Output the [X, Y] coordinate of the center of the cell containing the given text.  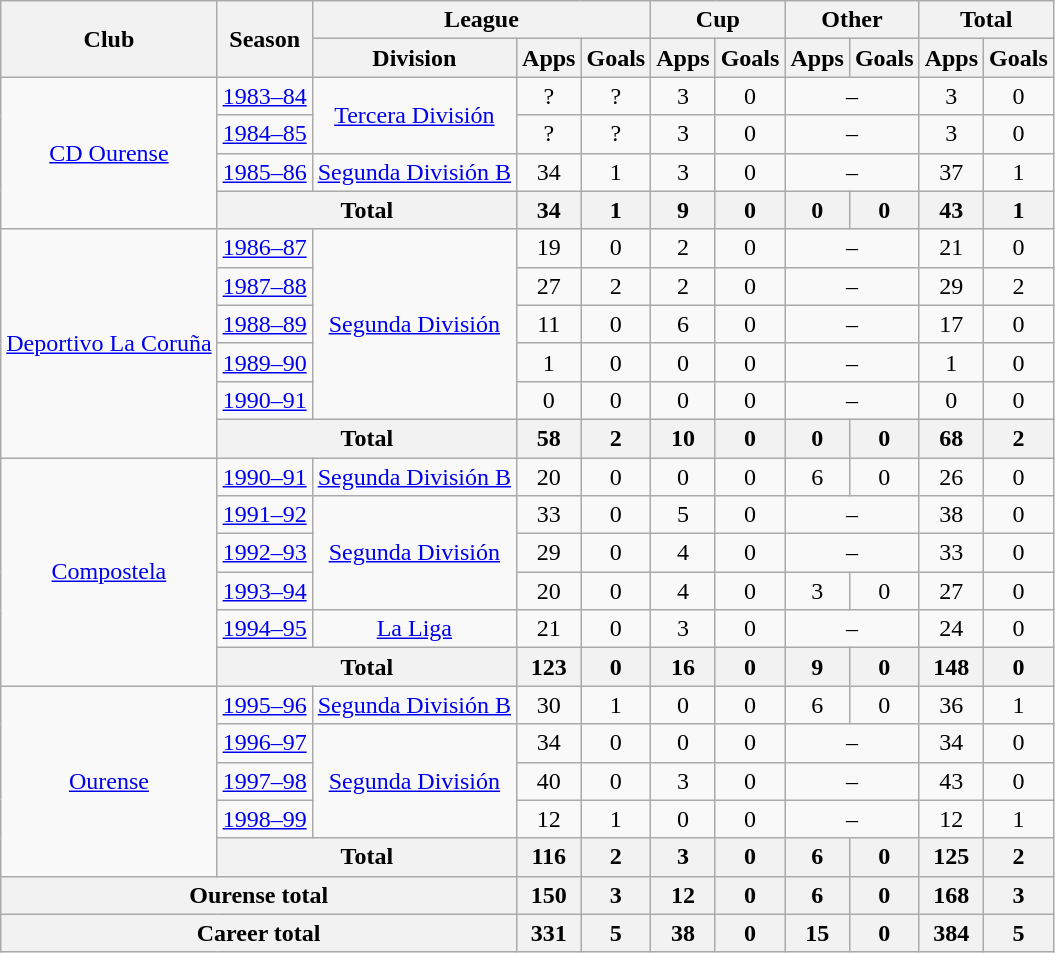
11 [549, 324]
1991–92 [264, 515]
16 [683, 667]
Deportivo La Coruña [109, 343]
1996–97 [264, 743]
1989–90 [264, 362]
15 [817, 933]
1993–94 [264, 591]
26 [951, 477]
1986–87 [264, 248]
1994–95 [264, 629]
116 [549, 857]
24 [951, 629]
40 [549, 781]
150 [549, 895]
19 [549, 248]
1997–98 [264, 781]
1985–86 [264, 172]
Career total [259, 933]
10 [683, 438]
168 [951, 895]
Other [852, 20]
331 [549, 933]
1983–84 [264, 96]
1984–85 [264, 134]
Division [414, 58]
Compostela [109, 572]
CD Ourense [109, 153]
30 [549, 705]
68 [951, 438]
123 [549, 667]
384 [951, 933]
1988–89 [264, 324]
1995–96 [264, 705]
Club [109, 39]
1992–93 [264, 553]
Ourense [109, 781]
1987–88 [264, 286]
Tercera División [414, 115]
League [482, 20]
125 [951, 857]
37 [951, 172]
1998–99 [264, 819]
17 [951, 324]
Cup [718, 20]
Season [264, 39]
36 [951, 705]
La Liga [414, 629]
148 [951, 667]
58 [549, 438]
Ourense total [259, 895]
